Scan for the cell matching the given text and deliver its [X, Y] coordinate at center. 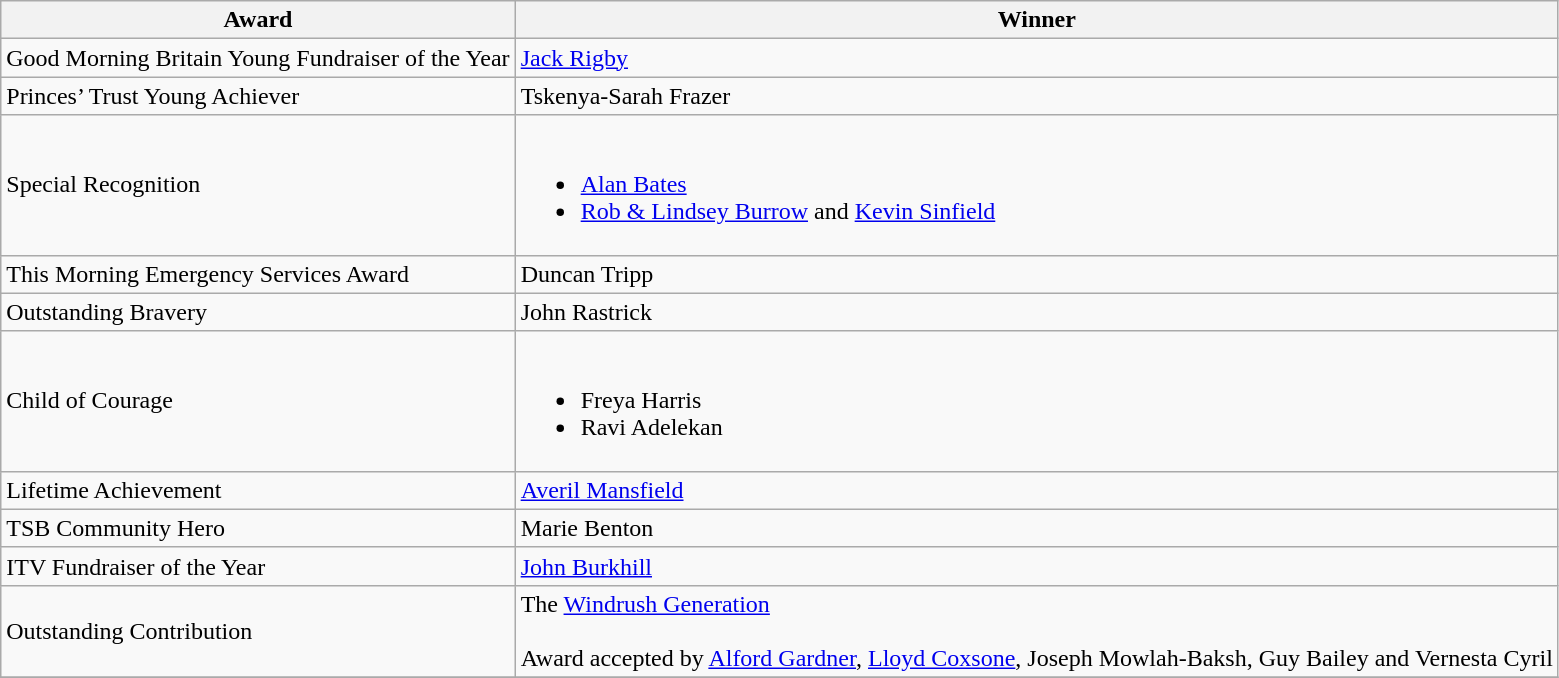
Princes’ Trust Young Achiever [258, 96]
John Rastrick [1036, 312]
Averil Mansfield [1036, 490]
Winner [1036, 20]
Award [258, 20]
Marie Benton [1036, 528]
Jack Rigby [1036, 58]
Outstanding Bravery [258, 312]
John Burkhill [1036, 566]
Outstanding Contribution [258, 631]
TSB Community Hero [258, 528]
Alan BatesRob & Lindsey Burrow and Kevin Sinfield [1036, 185]
Good Morning Britain Young Fundraiser of the Year [258, 58]
ITV Fundraiser of the Year [258, 566]
Tskenya-Sarah Frazer [1036, 96]
This Morning Emergency Services Award [258, 274]
Duncan Tripp [1036, 274]
Lifetime Achievement [258, 490]
Freya HarrisRavi Adelekan [1036, 401]
Special Recognition [258, 185]
The Windrush GenerationAward accepted by Alford Gardner, Lloyd Coxsone, Joseph Mowlah-Baksh, Guy Bailey and Vernesta Cyril [1036, 631]
Child of Courage [258, 401]
